Locate the cell with the specified text and output its [X, Y] center coordinate. 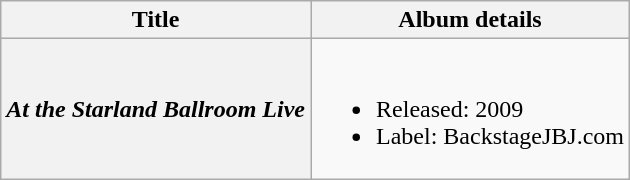
At the Starland Ballroom Live [156, 109]
Released: 2009Label: BackstageJBJ.com [470, 109]
Title [156, 20]
Album details [470, 20]
